Output the (X, Y) coordinate of the center of the cell containing the given text.  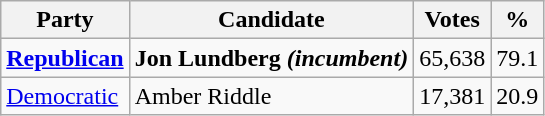
65,638 (452, 58)
Candidate (271, 20)
Democratic (65, 96)
Amber Riddle (271, 96)
Republican (65, 58)
20.9 (518, 96)
79.1 (518, 58)
17,381 (452, 96)
Party (65, 20)
Jon Lundberg (incumbent) (271, 58)
Votes (452, 20)
% (518, 20)
